Output the [x, y] coordinate of the center of the cell containing the given text.  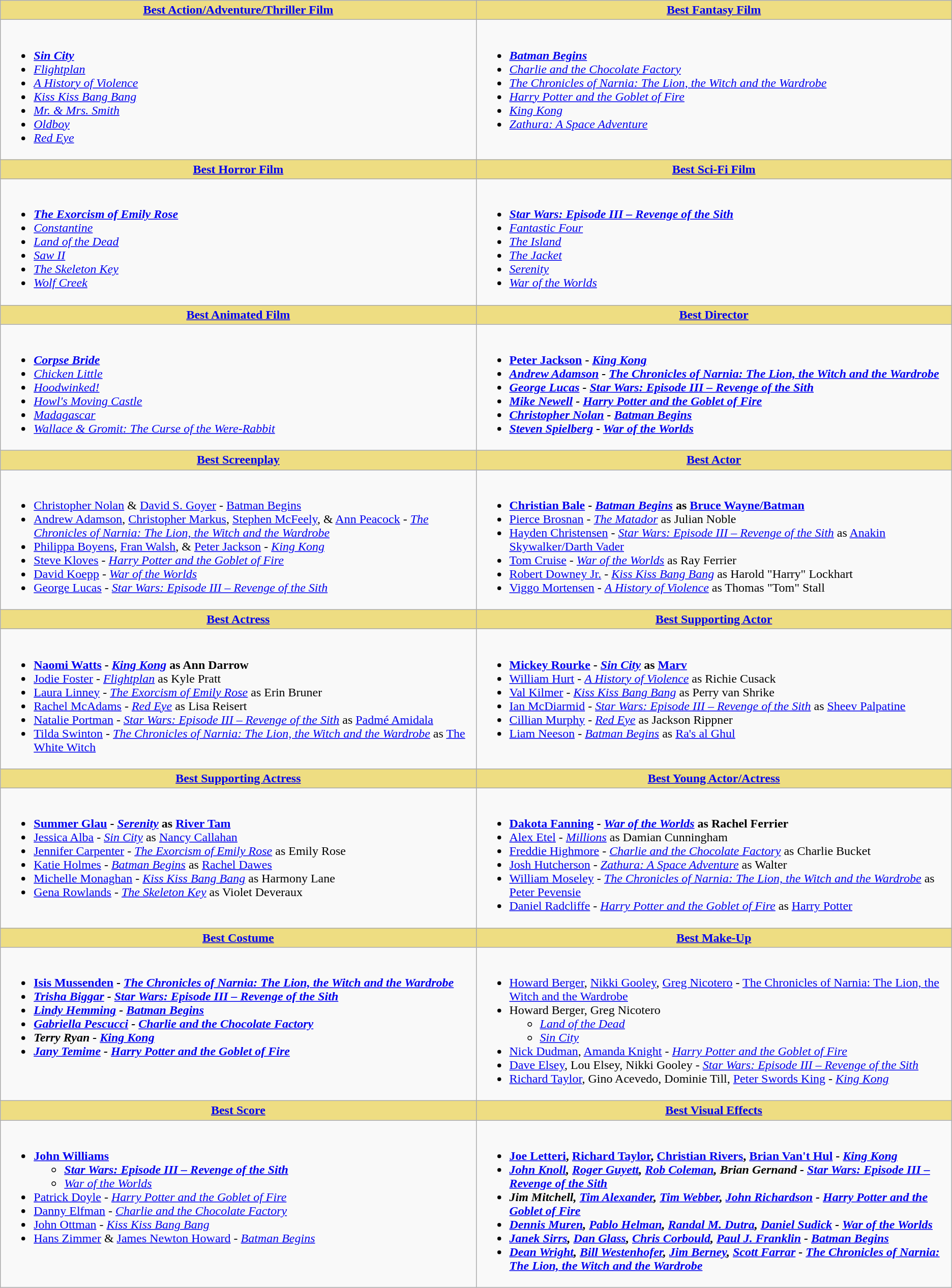
Best Costume [238, 938]
Best Young Actor/Actress [714, 778]
Best Director [714, 315]
Best Horror Film [238, 169]
Best Fantasy Film [714, 10]
Best Supporting Actress [238, 778]
Best Actress [238, 619]
Corpse BrideChicken LittleHoodwinked!Howl's Moving CastleMadagascarWallace & Gromit: The Curse of the Were-Rabbit [238, 387]
Best Animated Film [238, 315]
Sin CityFlightplanA History of ViolenceKiss Kiss Bang BangMr. & Mrs. SmithOldboyRed Eye [238, 89]
Best Visual Effects [714, 1111]
Best Sci-Fi Film [714, 169]
Best Score [238, 1111]
Best Actor [714, 460]
The Exorcism of Emily RoseConstantineLand of the DeadSaw IIThe Skeleton KeyWolf Creek [238, 242]
Best Make-Up [714, 938]
Best Action/Adventure/Thriller Film [238, 10]
Best Supporting Actor [714, 619]
Best Screenplay [238, 460]
Star Wars: Episode III – Revenge of the SithFantastic FourThe IslandThe JacketSerenityWar of the Worlds [714, 242]
